Return the (x, y) coordinate for the center point of the cell that contains the specified text.  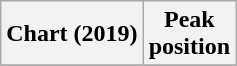
Chart (2019) (72, 34)
Peakposition (189, 34)
